From the cell containing the given text, extract its center point as [x, y] coordinate. 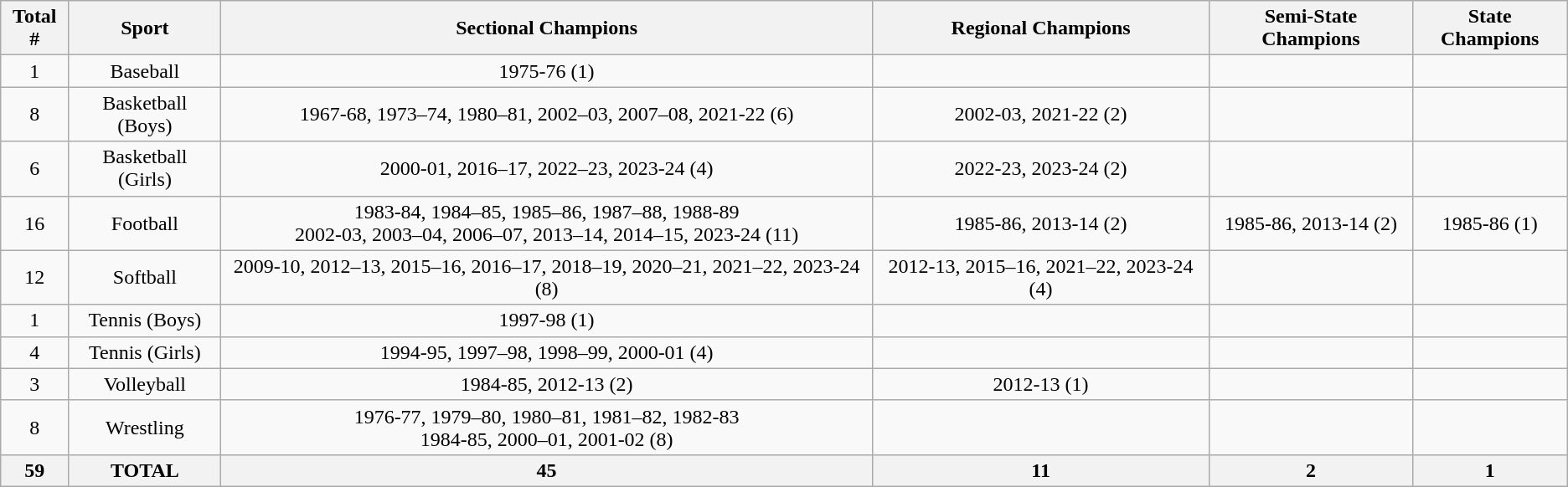
4 [35, 352]
Tennis (Boys) [145, 320]
1967-68, 1973–74, 1980–81, 2002–03, 2007–08, 2021-22 (6) [546, 114]
Baseball [145, 71]
Regional Champions [1040, 28]
Total # [35, 28]
Football [145, 223]
1984-85, 2012-13 (2) [546, 384]
2000-01, 2016–17, 2022–23, 2023-24 (4) [546, 169]
1976-77, 1979–80, 1980–81, 1981–82, 1982-831984-85, 2000–01, 2001-02 (8) [546, 427]
State Champions [1489, 28]
Wrestling [145, 427]
2 [1311, 470]
2002-03, 2021-22 (2) [1040, 114]
Tennis (Girls) [145, 352]
1997-98 (1) [546, 320]
Sport [145, 28]
12 [35, 278]
Semi-State Champions [1311, 28]
11 [1040, 470]
Basketball (Boys) [145, 114]
2009-10, 2012–13, 2015–16, 2016–17, 2018–19, 2020–21, 2021–22, 2023-24 (8) [546, 278]
2012-13, 2015–16, 2021–22, 2023-24 (4) [1040, 278]
TOTAL [145, 470]
1985-86 (1) [1489, 223]
1994-95, 1997–98, 1998–99, 2000-01 (4) [546, 352]
Sectional Champions [546, 28]
2022-23, 2023-24 (2) [1040, 169]
Basketball (Girls) [145, 169]
2012-13 (1) [1040, 384]
16 [35, 223]
1975-76 (1) [546, 71]
59 [35, 470]
3 [35, 384]
Softball [145, 278]
6 [35, 169]
Volleyball [145, 384]
1983-84, 1984–85, 1985–86, 1987–88, 1988-892002-03, 2003–04, 2006–07, 2013–14, 2014–15, 2023-24 (11) [546, 223]
45 [546, 470]
